Determine the (x, y) coordinate at the center of the cell enclosing the given text.  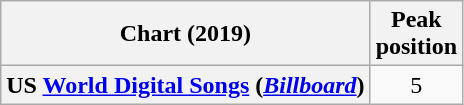
US World Digital Songs (Billboard) (186, 85)
Chart (2019) (186, 34)
5 (416, 85)
Peakposition (416, 34)
